Detect which cell encompasses the target text, then output its (X, Y) center coordinate. 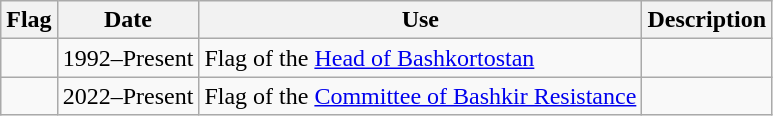
Use (420, 20)
Flag (29, 20)
Flag of the Committee of Bashkir Resistance (420, 96)
Description (707, 20)
2022–Present (128, 96)
Flag of the Head of Bashkortostan (420, 58)
Date (128, 20)
1992–Present (128, 58)
